Capture the cell that displays the provided text and extract its [X, Y] central coordinate. 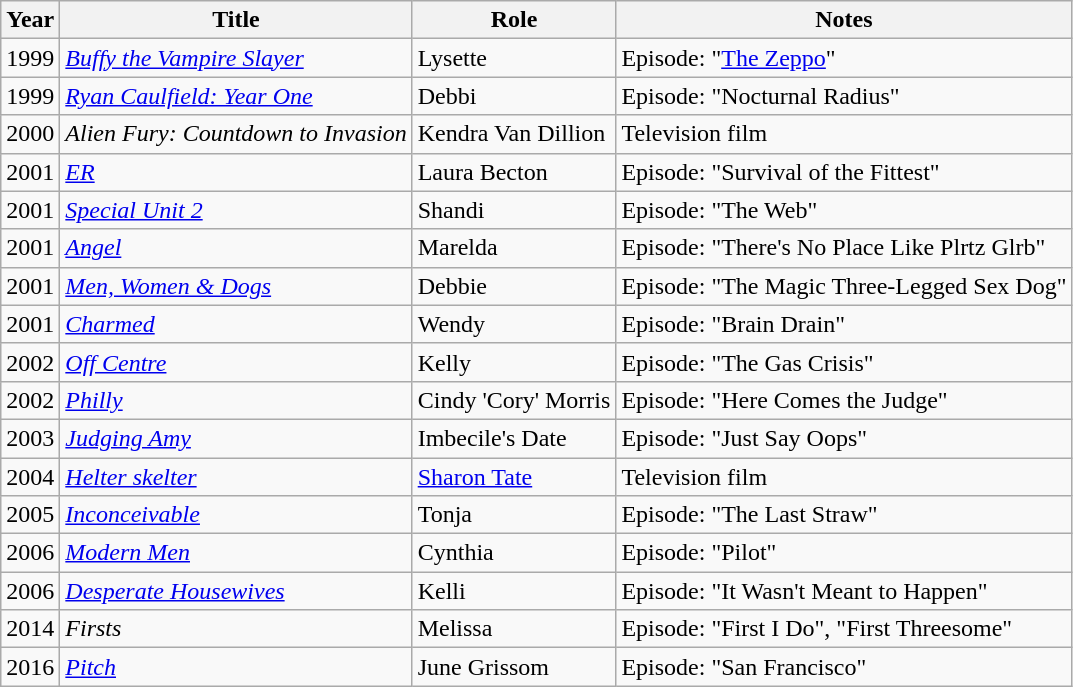
Kendra Van Dillion [514, 134]
June Grissom [514, 667]
Episode: "Nocturnal Radius" [844, 96]
Kelly [514, 362]
Episode: "San Francisco" [844, 667]
Angel [236, 248]
Cynthia [514, 553]
2000 [30, 134]
Modern Men [236, 553]
Off Centre [236, 362]
Episode: "Pilot" [844, 553]
Firsts [236, 629]
Episode: "The Gas Crisis" [844, 362]
Debbi [514, 96]
Title [236, 20]
Pitch [236, 667]
Cindy 'Cory' Morris [514, 400]
Sharon Tate [514, 477]
Charmed [236, 324]
Episode: "Brain Drain" [844, 324]
Judging Amy [236, 438]
Debbie [514, 286]
2016 [30, 667]
Shandi [514, 210]
2003 [30, 438]
2004 [30, 477]
Wendy [514, 324]
Episode: "First I Do", "First Threesome" [844, 629]
Episode: "The Zeppo" [844, 58]
Tonja [514, 515]
Notes [844, 20]
Philly [236, 400]
Melissa [514, 629]
Helter skelter [236, 477]
ER [236, 172]
2014 [30, 629]
Episode: "There's No Place Like Plrtz Glrb" [844, 248]
Role [514, 20]
Episode: "Here Comes the Judge" [844, 400]
Ryan Caulfield: Year One [236, 96]
Desperate Housewives [236, 591]
Lysette [514, 58]
Imbecile's Date [514, 438]
Episode: "The Web" [844, 210]
2005 [30, 515]
Episode: "The Last Straw" [844, 515]
Marelda [514, 248]
Episode: "Survival of the Fittest" [844, 172]
Special Unit 2 [236, 210]
Episode: "The Magic Three-Legged Sex Dog" [844, 286]
Kelli [514, 591]
Laura Becton [514, 172]
Men, Women & Dogs [236, 286]
Episode: "Just Say Oops" [844, 438]
Buffy the Vampire Slayer [236, 58]
Alien Fury: Countdown to Invasion [236, 134]
Episode: "It Wasn't Meant to Happen" [844, 591]
Year [30, 20]
Inconceivable [236, 515]
